Capture the cell that displays the provided text and extract its (x, y) central coordinate. 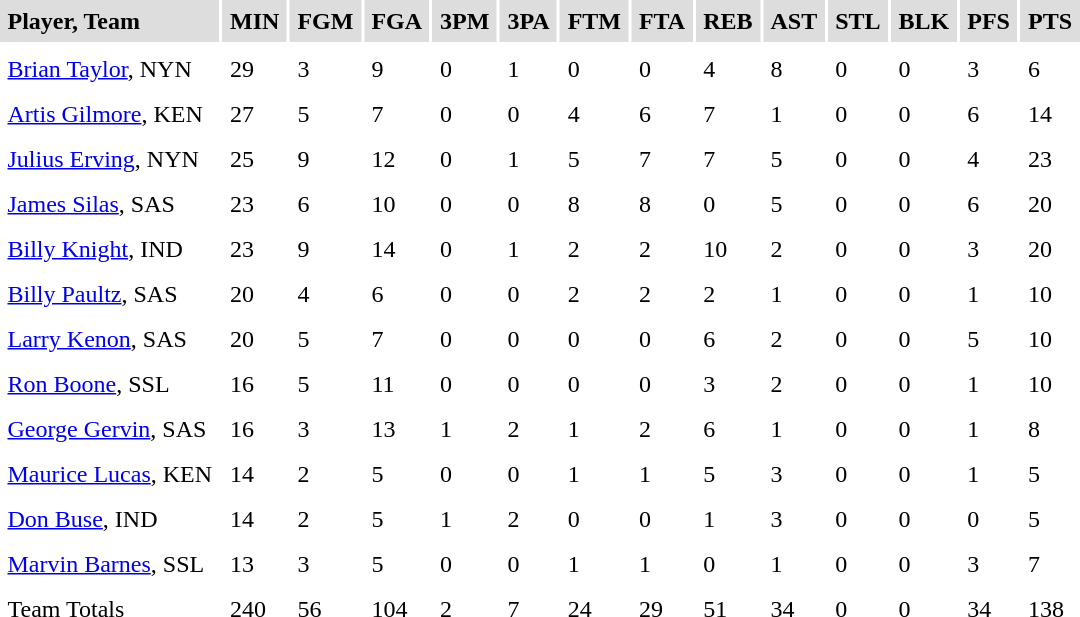
11 (397, 384)
3PA (528, 21)
BLK (924, 21)
PFS (989, 21)
Billy Paultz, SAS (110, 294)
Larry Kenon, SAS (110, 339)
Brian Taylor, NYN (110, 69)
Maurice Lucas, KEN (110, 474)
Julius Erving, NYN (110, 159)
12 (397, 159)
FTA (662, 21)
29 (255, 69)
AST (794, 21)
27 (255, 114)
FGA (397, 21)
James Silas, SAS (110, 204)
Player, Team (110, 21)
Don Buse, IND (110, 519)
3PM (465, 21)
REB (728, 21)
PTS (1050, 21)
Billy Knight, IND (110, 249)
Ron Boone, SSL (110, 384)
George Gervin, SAS (110, 429)
Artis Gilmore, KEN (110, 114)
MIN (255, 21)
Marvin Barnes, SSL (110, 564)
25 (255, 159)
FTM (594, 21)
STL (858, 21)
FGM (326, 21)
